Find where the given text appears and provide that cell's center as [x, y] coordinate. 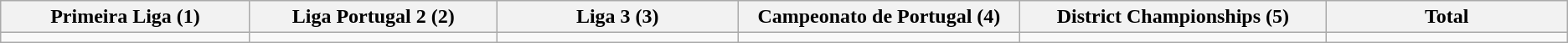
District Championships (5) [1173, 17]
Primeira Liga (1) [126, 17]
Liga Portugal 2 (2) [374, 17]
Campeonato de Portugal (4) [879, 17]
Liga 3 (3) [617, 17]
Total [1447, 17]
